Return the [X, Y] coordinate for the center point of the cell that contains the specified text.  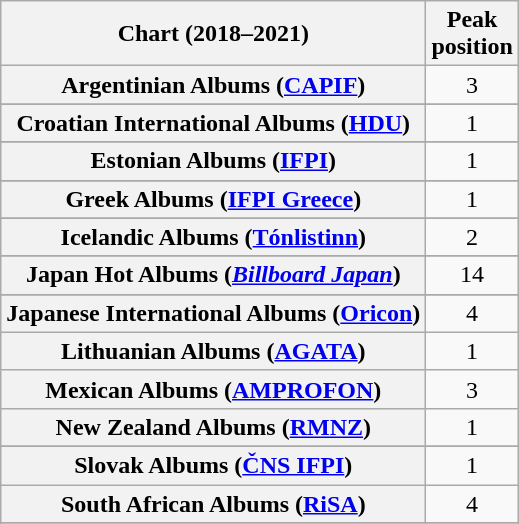
Slovak Albums (ČNS IFPI) [214, 465]
Estonian Albums (IFPI) [214, 161]
Chart (2018–2021) [214, 34]
Icelandic Albums (Tónlistinn) [214, 237]
Peak position [472, 34]
2 [472, 237]
Croatian International Albums (HDU) [214, 123]
Greek Albums (IFPI Greece) [214, 199]
Mexican Albums (AMPROFON) [214, 389]
South African Albums (RiSA) [214, 503]
Japanese International Albums (Oricon) [214, 313]
New Zealand Albums (RMNZ) [214, 427]
Lithuanian Albums (AGATA) [214, 351]
Argentinian Albums (CAPIF) [214, 85]
14 [472, 275]
Japan Hot Albums (Billboard Japan) [214, 275]
